Output the [X, Y] coordinate of the center of the cell containing the given text.  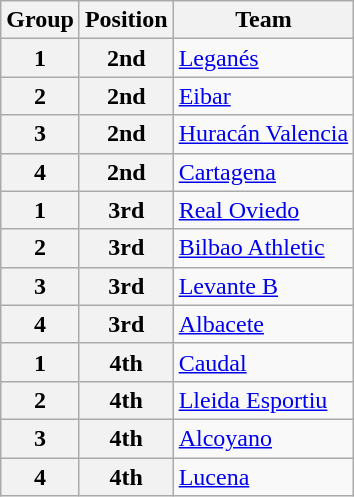
Caudal [264, 362]
Lucena [264, 477]
Position [126, 20]
Alcoyano [264, 438]
Lleida Esportiu [264, 400]
Huracán Valencia [264, 134]
Cartagena [264, 172]
Real Oviedo [264, 210]
Team [264, 20]
Leganés [264, 58]
Levante B [264, 286]
Eibar [264, 96]
Bilbao Athletic [264, 248]
Albacete [264, 324]
Group [40, 20]
